Detect which cell encompasses the target text, then output its (x, y) center coordinate. 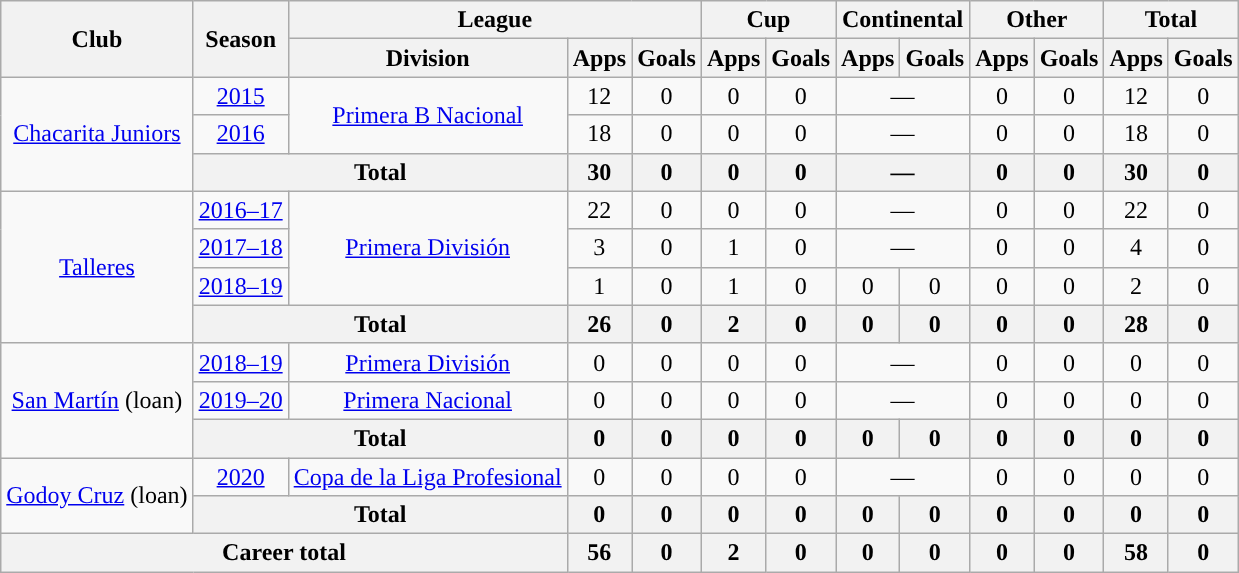
Club (97, 39)
Godoy Cruz (loan) (97, 496)
Primera Nacional (428, 400)
Career total (284, 553)
26 (599, 324)
Primera B Nacional (428, 115)
Chacarita Juniors (97, 134)
San Martín (loan) (97, 400)
Other (1037, 20)
Talleres (97, 267)
56 (599, 553)
2016 (240, 134)
58 (1136, 553)
Cup (768, 20)
2020 (240, 477)
Division (428, 58)
League (494, 20)
28 (1136, 324)
4 (1136, 248)
3 (599, 248)
2019–20 (240, 400)
Copa de la Liga Profesional (428, 477)
2015 (240, 96)
Continental (903, 20)
Season (240, 39)
2017–18 (240, 248)
2016–17 (240, 210)
